Output the [X, Y] coordinate of the center of the cell containing the given text.  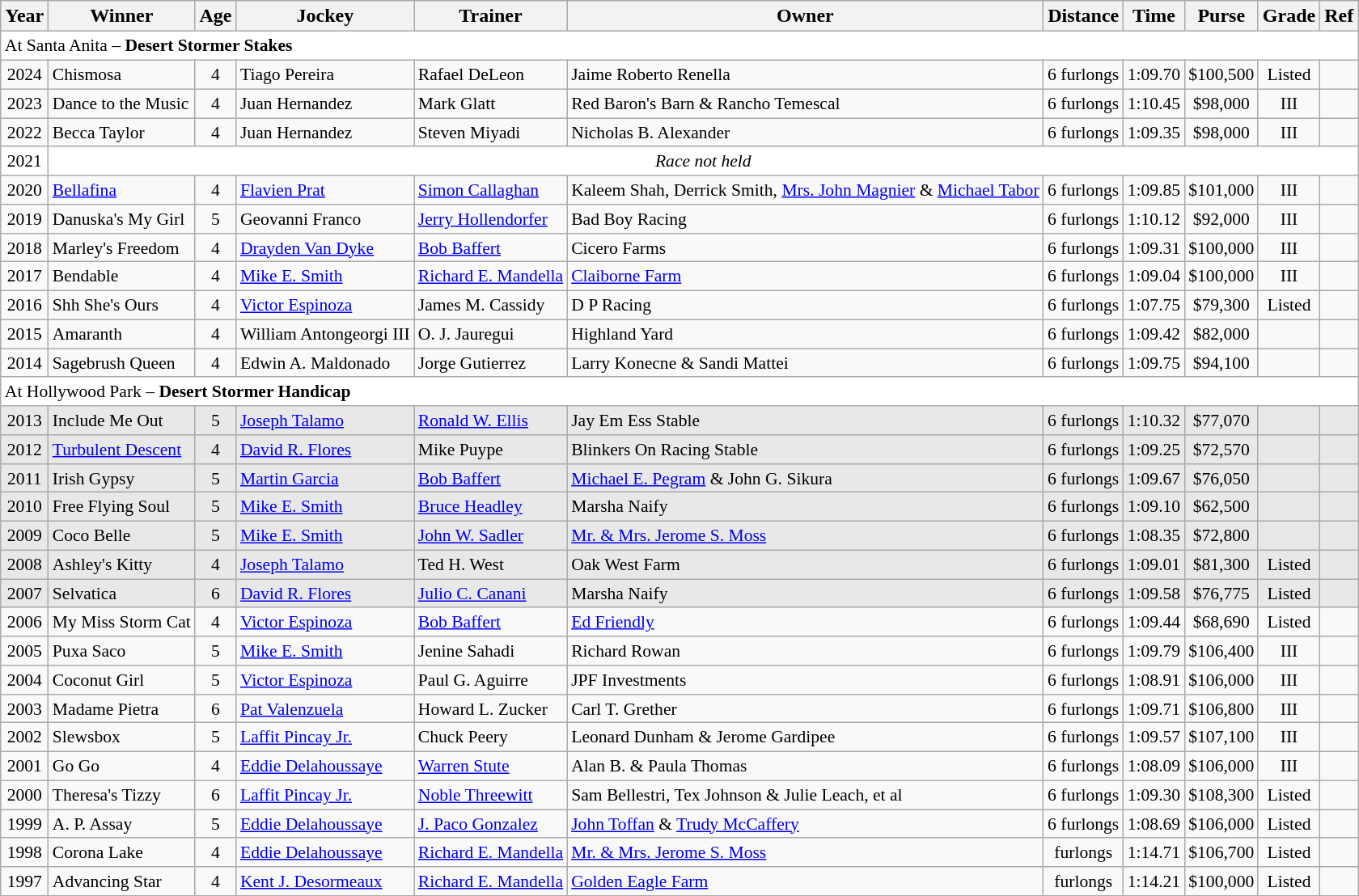
$82,000 [1221, 334]
Dance to the Music [121, 104]
2000 [24, 795]
Nicholas B. Alexander [806, 133]
Jorge Gutierrez [490, 363]
Cicero Farms [806, 247]
1:09.75 [1154, 363]
1:10.12 [1154, 219]
Free Flying Soul [121, 507]
Owner [806, 16]
Time [1154, 16]
Howard L. Zucker [490, 708]
Ted H. West [490, 564]
1:08.35 [1154, 535]
2020 [24, 190]
2024 [24, 74]
Oak West Farm [806, 564]
$100,500 [1221, 74]
2012 [24, 450]
1:09.44 [1154, 622]
2003 [24, 708]
Year [24, 16]
Red Baron's Barn & Rancho Temescal [806, 104]
At Hollywood Park – Desert Stormer Handicap [679, 391]
Madame Pietra [121, 708]
Winner [121, 16]
Jenine Sahadi [490, 651]
$106,700 [1221, 852]
Bendable [121, 277]
Advancing Star [121, 881]
Turbulent Descent [121, 450]
Warren Stute [490, 766]
John W. Sadler [490, 535]
Carl T. Grether [806, 708]
$94,100 [1221, 363]
Blinkers On Racing Stable [806, 450]
Ref [1340, 16]
1:09.71 [1154, 708]
James M. Cassidy [490, 305]
Tiago Pereira [325, 74]
2007 [24, 594]
Theresa's Tizzy [121, 795]
1:09.01 [1154, 564]
2004 [24, 680]
2023 [24, 104]
Corona Lake [121, 852]
William Antongeorgi III [325, 334]
Bellafina [121, 190]
1:09.58 [1154, 594]
Rafael DeLeon [490, 74]
2001 [24, 766]
1:09.42 [1154, 334]
Richard Rowan [806, 651]
Drayden Van Dyke [325, 247]
1:08.69 [1154, 824]
Leonard Dunham & Jerome Gardipee [806, 738]
Julio C. Canani [490, 594]
Chuck Peery [490, 738]
O. J. Jauregui [490, 334]
Shh She's Ours [121, 305]
Jockey [325, 16]
1:10.45 [1154, 104]
Coconut Girl [121, 680]
Simon Callaghan [490, 190]
1:09.67 [1154, 478]
Go Go [121, 766]
$72,570 [1221, 450]
1:09.25 [1154, 450]
Bruce Headley [490, 507]
2022 [24, 133]
2009 [24, 535]
Chismosa [121, 74]
$79,300 [1221, 305]
Puxa Saco [121, 651]
JPF Investments [806, 680]
Bad Boy Racing [806, 219]
My Miss Storm Cat [121, 622]
2019 [24, 219]
Irish Gypsy [121, 478]
1999 [24, 824]
1:09.10 [1154, 507]
2011 [24, 478]
1:08.09 [1154, 766]
Amaranth [121, 334]
At Santa Anita – Desert Stormer Stakes [679, 46]
Include Me Out [121, 421]
1:09.57 [1154, 738]
Becca Taylor [121, 133]
Sagebrush Queen [121, 363]
1:09.70 [1154, 74]
Coco Belle [121, 535]
$108,300 [1221, 795]
Trainer [490, 16]
$62,500 [1221, 507]
$81,300 [1221, 564]
1:08.91 [1154, 680]
Selvatica [121, 594]
Edwin A. Maldonado [325, 363]
Sam Bellestri, Tex Johnson & Julie Leach, et al [806, 795]
2013 [24, 421]
J. Paco Gonzalez [490, 824]
Pat Valenzuela [325, 708]
$72,800 [1221, 535]
Ed Friendly [806, 622]
2005 [24, 651]
Michael E. Pegram & John G. Sikura [806, 478]
Kaleem Shah, Derrick Smith, Mrs. John Magnier & Michael Tabor [806, 190]
2021 [24, 161]
Distance [1084, 16]
1:09.35 [1154, 133]
2015 [24, 334]
2016 [24, 305]
Slewsbox [121, 738]
1:07.75 [1154, 305]
$101,000 [1221, 190]
$107,100 [1221, 738]
2018 [24, 247]
2010 [24, 507]
Martin Garcia [325, 478]
$77,070 [1221, 421]
2008 [24, 564]
Larry Konecne & Sandi Mattei [806, 363]
1997 [24, 881]
1:14.71 [1154, 852]
D P Racing [806, 305]
Age [215, 16]
Claiborne Farm [806, 277]
1998 [24, 852]
2002 [24, 738]
Grade [1289, 16]
Golden Eagle Farm [806, 881]
Highland Yard [806, 334]
$106,800 [1221, 708]
$106,400 [1221, 651]
Mark Glatt [490, 104]
1:09.04 [1154, 277]
1:14.21 [1154, 881]
1:09.79 [1154, 651]
Race not held [704, 161]
A. P. Assay [121, 824]
2006 [24, 622]
Jaime Roberto Renella [806, 74]
Alan B. & Paula Thomas [806, 766]
$92,000 [1221, 219]
Flavien Prat [325, 190]
Ashley's Kitty [121, 564]
$76,050 [1221, 478]
1:10.32 [1154, 421]
Steven Miyadi [490, 133]
Jay Em Ess Stable [806, 421]
1:09.30 [1154, 795]
1:09.31 [1154, 247]
$68,690 [1221, 622]
2017 [24, 277]
Jerry Hollendorfer [490, 219]
Kent J. Desormeaux [325, 881]
Geovanni Franco [325, 219]
Danuska's My Girl [121, 219]
Mike Puype [490, 450]
Ronald W. Ellis [490, 421]
Paul G. Aguirre [490, 680]
John Toffan & Trudy McCaffery [806, 824]
2014 [24, 363]
Purse [1221, 16]
Marley's Freedom [121, 247]
$76,775 [1221, 594]
Noble Threewitt [490, 795]
1:09.85 [1154, 190]
